Scan for the cell matching the given text and deliver its [x, y] coordinate at center. 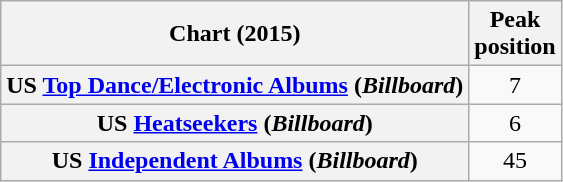
US Top Dance/Electronic Albums (Billboard) [235, 85]
US Heatseekers (Billboard) [235, 123]
Peakposition [515, 34]
6 [515, 123]
Chart (2015) [235, 34]
US Independent Albums (Billboard) [235, 161]
45 [515, 161]
7 [515, 85]
